Locate the cell with the specified text and output its [X, Y] center coordinate. 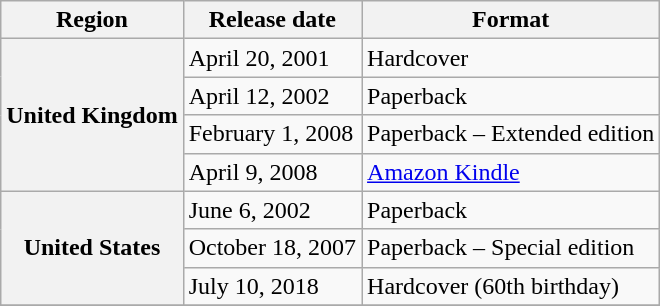
Hardcover (60th birthday) [511, 286]
Paperback – Extended edition [511, 134]
October 18, 2007 [272, 248]
Format [511, 20]
United States [92, 248]
United Kingdom [92, 115]
April 9, 2008 [272, 172]
April 12, 2002 [272, 96]
July 10, 2018 [272, 286]
April 20, 2001 [272, 58]
Amazon Kindle [511, 172]
Region [92, 20]
Paperback – Special edition [511, 248]
June 6, 2002 [272, 210]
February 1, 2008 [272, 134]
Release date [272, 20]
Hardcover [511, 58]
